Identify which cell holds the provided text, then report its (X, Y) central coordinate. 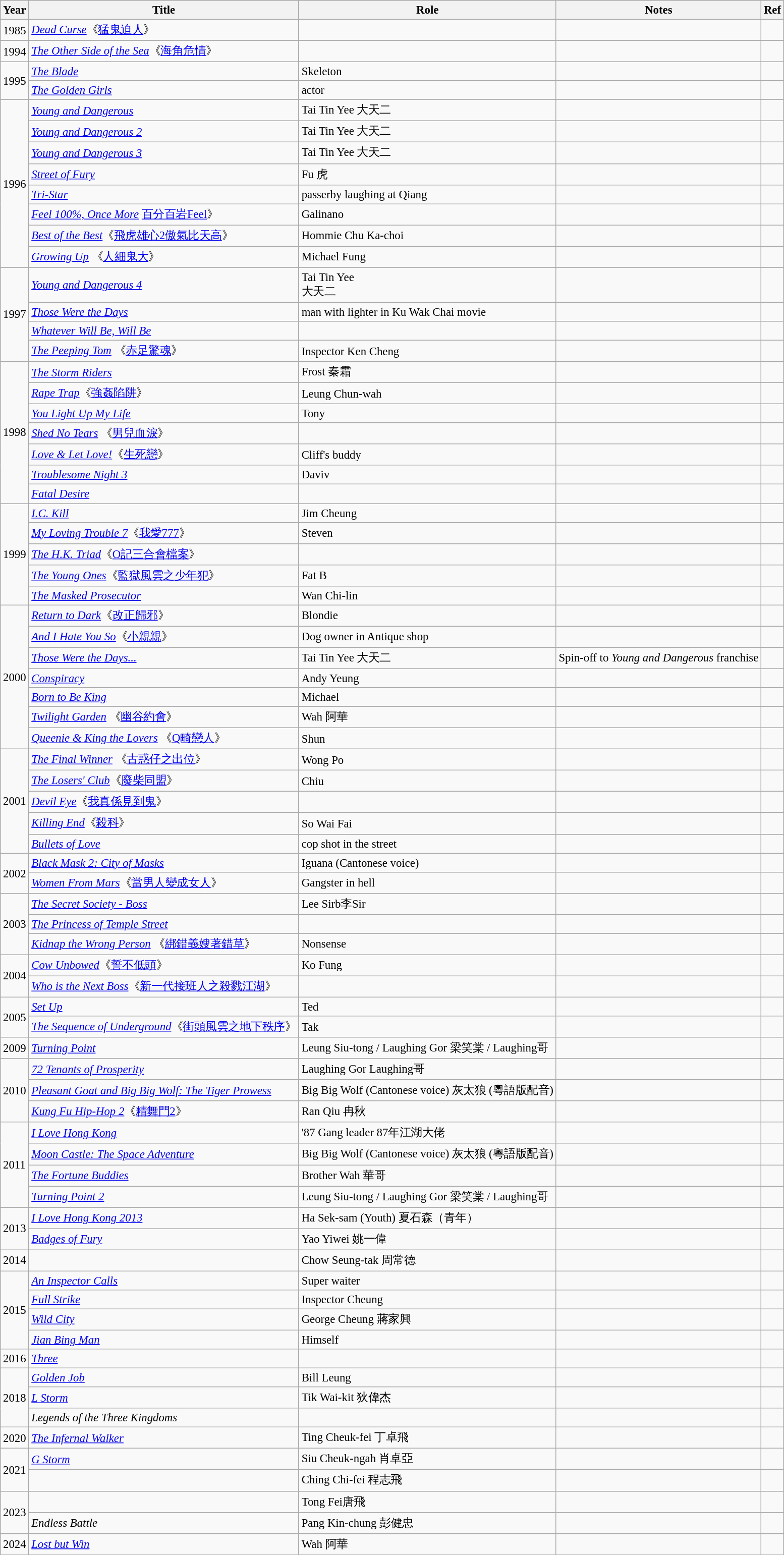
Queenie & King the Lovers 《Q畸戀人》 (163, 739)
2009 (15, 1048)
Chiu (427, 781)
The Other Side of the Sea《海角危情》 (163, 51)
1996 (15, 184)
1997 (15, 314)
Wan Chi-lin (427, 596)
Tong Fei唐飛 (427, 1502)
Blondie (427, 616)
72 Tenants of Prosperity (163, 1069)
Young and Dangerous 2 (163, 132)
Role (427, 10)
1985 (15, 30)
Fu 虎 (427, 174)
Tony (427, 414)
Brother Wah 華哥 (427, 1176)
man with lighter in Ku Wak Chai movie (427, 312)
Bill Leung (427, 1378)
Title (163, 10)
1994 (15, 51)
Shed No Tears 《男兒血淚》 (163, 433)
I Love Hong Kong (163, 1133)
2015 (15, 1310)
Moon Castle: The Space Adventure (163, 1154)
Frost 秦霜 (427, 372)
2004 (15, 976)
Who is the Next Boss《新一代接班人之殺戮江湖》 (163, 986)
The Fortune Buddies (163, 1176)
The Peeping Tom 《赤足驚魂》 (163, 351)
2002 (15, 873)
Chow Seung-tak 周常德 (427, 1260)
Street of Fury (163, 174)
The Final Winner 《古惑仔之出位》 (163, 760)
2021 (15, 1470)
Golden Job (163, 1378)
Young and Dangerous 3 (163, 153)
2000 (15, 677)
Ching Chi-fei 程志飛 (427, 1480)
Set Up (163, 1007)
Ting Cheuk-fei 丁卓飛 (427, 1438)
Jian Bing Man (163, 1340)
The H.K. Triad《O記三合會檔案》 (163, 554)
Those Were the Days... (163, 658)
G Storm (163, 1459)
The Infernal Walker (163, 1438)
I Love Hong Kong 2013 (163, 1218)
Full Strike (163, 1300)
Killing End《殺科》 (163, 823)
Best of the Best《飛虎雄心2傲氣比天高》 (163, 236)
I.C. Kill (163, 513)
Three (163, 1359)
Growing Up 《人細鬼大》 (163, 257)
Steven (427, 533)
The Masked Prosecutor (163, 596)
Turning Point 2 (163, 1197)
Tik Wai-kit 狄偉杰 (427, 1398)
My Loving Trouble 7《我愛777》 (163, 533)
The Sequence of Underground《街頭風雲之地下秩序》 (163, 1027)
Nonsense (427, 944)
Devil Eye《我真係見到鬼》 (163, 802)
Women From Mars《當男人變成女人》 (163, 882)
Rape Trap《強姦陷阱》 (163, 394)
Young and Dangerous (163, 110)
Tri-Star (163, 194)
Lost but Win (163, 1544)
The Young Ones《監獄風雲之少年犯》 (163, 575)
2005 (15, 1017)
Conspiracy (163, 678)
Siu Cheuk-ngah 肖卓亞 (427, 1459)
passerby laughing at Qiang (427, 194)
Cliff's buddy (427, 455)
Ha Sek-sam (Youth) 夏石森（青年） (427, 1218)
2001 (15, 801)
Ted (427, 1007)
Black Mask 2: City of Masks (163, 863)
Lee Sirb李Sir (427, 904)
2024 (15, 1544)
Super waiter (427, 1281)
The Blade (163, 72)
The Princess of Temple Street (163, 924)
Ran Qiu 冉秋 (427, 1112)
1998 (15, 433)
2013 (15, 1229)
Jim Cheung (427, 513)
1999 (15, 554)
Legends of the Three Kingdoms (163, 1418)
1995 (15, 81)
Michael Fung (427, 257)
Kung Fu Hip-Hop 2《精舞門2》 (163, 1112)
2014 (15, 1260)
Troublesome Night 3 (163, 475)
Fatal Desire (163, 494)
2018 (15, 1398)
Ref (773, 10)
So Wai Fai (427, 823)
The Losers' Club《廢柴同盟》 (163, 781)
'87 Gang leader 87年江湖大佬 (427, 1133)
cop shot in the street (427, 844)
Gangster in hell (427, 882)
Pang Kin-chung 彭健忠 (427, 1523)
Ko Fung (427, 965)
Tai Tin Yee大天二 (427, 285)
Tak (427, 1027)
Year (15, 10)
Dog owner in Antique shop (427, 637)
Young and Dangerous 4 (163, 285)
Twilight Garden 《幽谷約會》 (163, 717)
2003 (15, 924)
The Storm Riders (163, 372)
Kidnap the Wrong Person 《綁錯義嫂著錯草》 (163, 944)
Born to Be King (163, 697)
2011 (15, 1164)
The Golden Girls (163, 90)
Turning Point (163, 1048)
Cow Unbowed《誓不低頭》 (163, 965)
Skeleton (427, 72)
Laughing Gor Laughing哥 (427, 1069)
Andy Yeung (427, 678)
Dead Curse《猛鬼迫人》 (163, 30)
2016 (15, 1359)
Yao Yiwei 姚一偉 (427, 1239)
actor (427, 90)
2020 (15, 1438)
Iguana (Cantonese voice) (427, 863)
Daviv (427, 475)
2010 (15, 1090)
L Storm (163, 1398)
2023 (15, 1512)
Hommie Chu Ka-choi (427, 236)
Love & Let Love!《生死戀》 (163, 455)
An Inspector Calls (163, 1281)
Himself (427, 1340)
Fat B (427, 575)
The Secret Society - Boss (163, 904)
Whatever Will Be, Will Be (163, 331)
Notes (659, 10)
Galinano (427, 214)
Badges of Fury (163, 1239)
Inspector Cheung (427, 1300)
Endless Battle (163, 1523)
Wong Po (427, 760)
Feel 100%, Once More 百分百岩Feel》 (163, 214)
George Cheung 蔣家興 (427, 1319)
Return to Dark《改正歸邪》 (163, 616)
Leung Chun-wah (427, 394)
Those Were the Days (163, 312)
Bullets of Love (163, 844)
And I Hate You So《小親親》 (163, 637)
Pleasant Goat and Big Big Wolf: The Tiger Prowess (163, 1090)
Spin-off to Young and Dangerous franchise (659, 658)
You Light Up My Life (163, 414)
Wild City (163, 1319)
Inspector Ken Cheng (427, 351)
Michael (427, 697)
Shun (427, 739)
